Detect which cell encompasses the target text, then output its (X, Y) center coordinate. 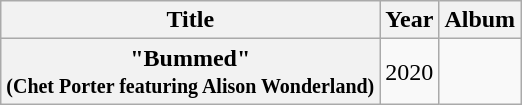
Year (410, 20)
2020 (410, 72)
Title (190, 20)
Album (480, 20)
"Bummed" (Chet Porter featuring Alison Wonderland) (190, 72)
